Find where the given text appears and provide that cell's center as (X, Y) coordinate. 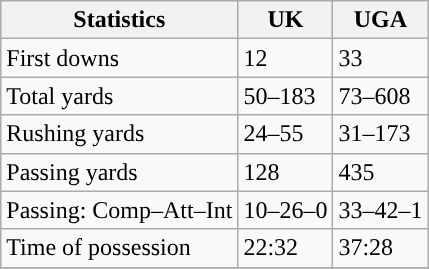
Total yards (120, 96)
Passing yards (120, 172)
31–173 (380, 134)
First downs (120, 58)
50–183 (286, 96)
33 (380, 58)
Statistics (120, 20)
435 (380, 172)
24–55 (286, 134)
33–42–1 (380, 210)
12 (286, 58)
22:32 (286, 248)
Passing: Comp–Att–Int (120, 210)
UGA (380, 20)
37:28 (380, 248)
Time of possession (120, 248)
128 (286, 172)
10–26–0 (286, 210)
UK (286, 20)
Rushing yards (120, 134)
73–608 (380, 96)
